Provide the [x, y] coordinate of the cell's center where the given text is located.  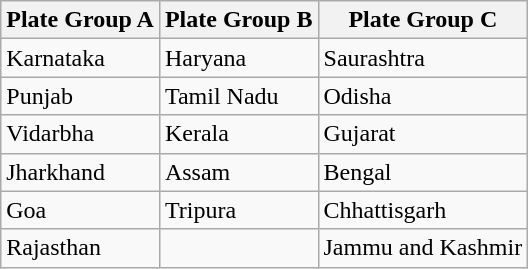
Assam [238, 172]
Rajasthan [80, 248]
Bengal [423, 172]
Plate Group A [80, 20]
Tripura [238, 210]
Goa [80, 210]
Karnataka [80, 58]
Plate Group B [238, 20]
Kerala [238, 134]
Jharkhand [80, 172]
Odisha [423, 96]
Haryana [238, 58]
Gujarat [423, 134]
Chhattisgarh [423, 210]
Jammu and Kashmir [423, 248]
Tamil Nadu [238, 96]
Saurashtra [423, 58]
Plate Group C [423, 20]
Punjab [80, 96]
Vidarbha [80, 134]
